Locate the cell with the specified text and output its [x, y] center coordinate. 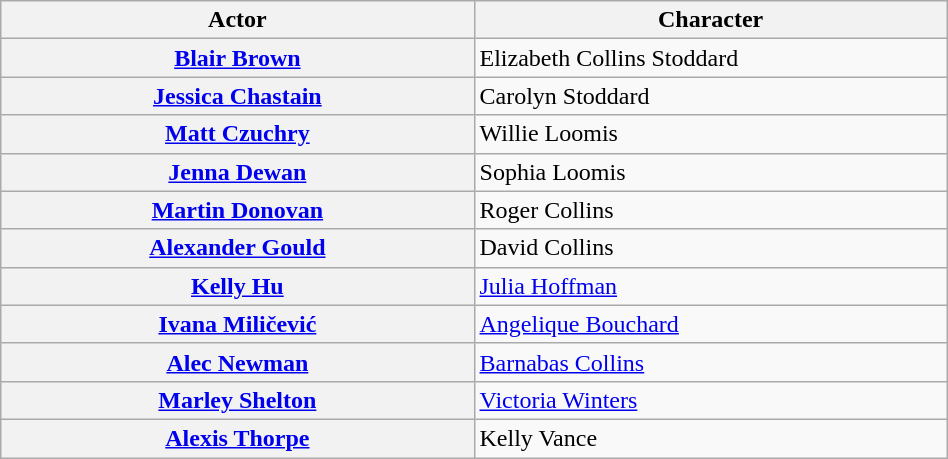
David Collins [710, 248]
Angelique Bouchard [710, 324]
Victoria Winters [710, 400]
Roger Collins [710, 210]
Blair Brown [238, 58]
Kelly Hu [238, 286]
Sophia Loomis [710, 172]
Willie Loomis [710, 134]
Actor [238, 20]
Ivana Miličević [238, 324]
Jenna Dewan [238, 172]
Matt Czuchry [238, 134]
Alexander Gould [238, 248]
Character [710, 20]
Carolyn Stoddard [710, 96]
Elizabeth Collins Stoddard [710, 58]
Alec Newman [238, 362]
Alexis Thorpe [238, 438]
Julia Hoffman [710, 286]
Marley Shelton [238, 400]
Barnabas Collins [710, 362]
Kelly Vance [710, 438]
Jessica Chastain [238, 96]
Martin Donovan [238, 210]
